Search for the cell housing the specified text and yield its [X, Y] center coordinate. 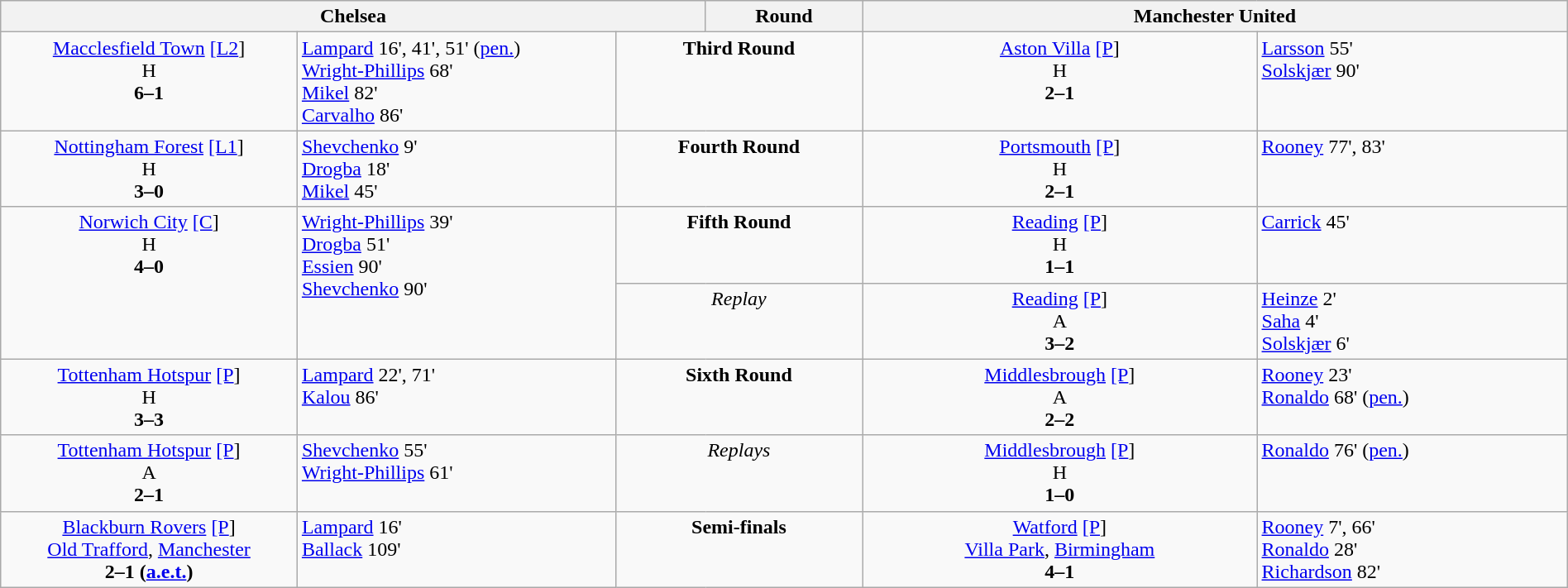
Semi-finals [739, 549]
Macclesfield Town [L2]H6–1 [149, 81]
Larsson 55'Solskjær 90' [1413, 81]
Middlesbrough [P]H1–0 [1060, 473]
Reading [P]A3–2 [1060, 321]
Middlesbrough [P]A2–2 [1060, 397]
Tottenham Hotspur [P]H3–3 [149, 397]
Nottingham Forest [L1]H3–0 [149, 169]
Wright-Phillips 39'Drogba 51'Essien 90'Shevchenko 90' [457, 283]
Heinze 2'Saha 4'Solskjær 6' [1413, 321]
Blackburn Rovers [P]Old Trafford, Manchester2–1 (a.e.t.) [149, 549]
Sixth Round [739, 397]
Portsmouth [P]H2–1 [1060, 169]
Round [784, 17]
Rooney 77', 83' [1413, 169]
Manchester United [1216, 17]
Watford [P]Villa Park, Birmingham4–1 [1060, 549]
Norwich City [C]H4–0 [149, 283]
Fourth Round [739, 169]
Reading [P]H1–1 [1060, 245]
Tottenham Hotspur [P]A2–1 [149, 473]
Replays [739, 473]
Shevchenko 55'Wright-Phillips 61' [457, 473]
Aston Villa [P]H2–1 [1060, 81]
Replay [739, 321]
Rooney 7', 66'Ronaldo 28'Richardson 82' [1413, 549]
Rooney 23'Ronaldo 68' (pen.) [1413, 397]
Chelsea [353, 17]
Lampard 16', 41', 51' (pen.)Wright-Phillips 68' Mikel 82'Carvalho 86' [457, 81]
Ronaldo 76' (pen.) [1413, 473]
Third Round [739, 81]
Fifth Round [739, 245]
Carrick 45' [1413, 245]
Lampard 22', 71'Kalou 86' [457, 397]
Lampard 16'Ballack 109' [457, 549]
Shevchenko 9' Drogba 18'Mikel 45' [457, 169]
